Return the [x, y] coordinate for the center point of the cell that contains the specified text.  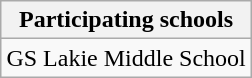
Participating schools [126, 20]
GS Lakie Middle School [126, 58]
